Scan for the cell matching the given text and deliver its [X, Y] coordinate at center. 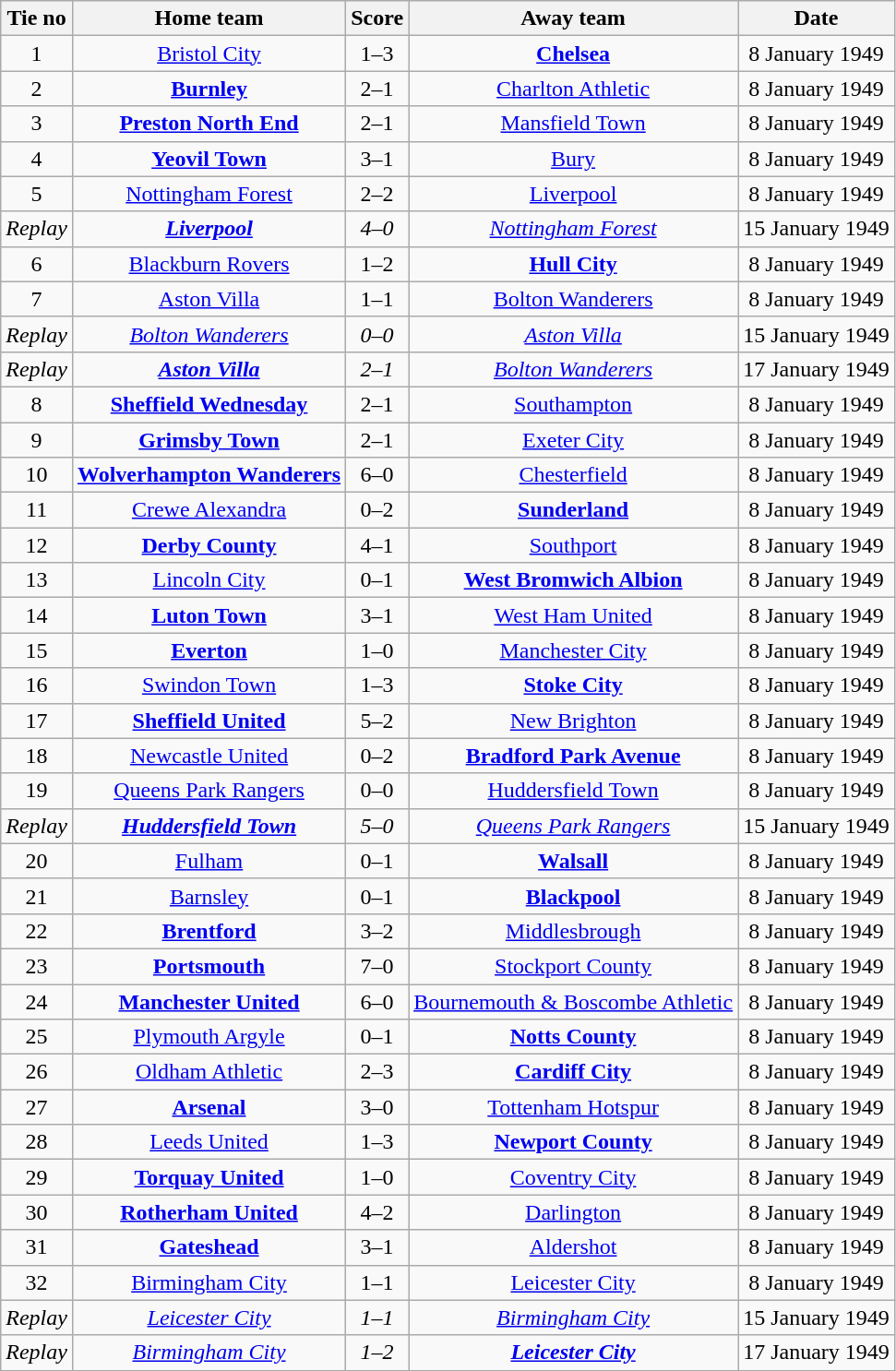
Rotherham United [209, 1212]
Exeter City [574, 440]
Manchester City [574, 650]
27 [37, 1107]
8 [37, 404]
3–2 [377, 931]
19 [37, 791]
Hull City [574, 264]
Newcastle United [209, 756]
18 [37, 756]
Plymouth Argyle [209, 1037]
11 [37, 510]
Leeds United [209, 1142]
Score [377, 18]
Cardiff City [574, 1072]
3–0 [377, 1107]
Lincoln City [209, 580]
2–3 [377, 1072]
9 [37, 440]
29 [37, 1177]
Grimsby Town [209, 440]
New Brighton [574, 721]
Crewe Alexandra [209, 510]
Blackburn Rovers [209, 264]
Swindon Town [209, 685]
Bournemouth & Boscombe Athletic [574, 1001]
24 [37, 1001]
Notts County [574, 1037]
Blackpool [574, 896]
Bradford Park Avenue [574, 756]
15 [37, 650]
Charlton Athletic [574, 89]
Tie no [37, 18]
Sunderland [574, 510]
23 [37, 966]
12 [37, 545]
Bury [574, 159]
10 [37, 475]
2 [37, 89]
Burnley [209, 89]
Coventry City [574, 1177]
Barnsley [209, 896]
Portsmouth [209, 966]
Torquay United [209, 1177]
Bristol City [209, 54]
2–2 [377, 194]
22 [37, 931]
28 [37, 1142]
3 [37, 124]
20 [37, 861]
Away team [574, 18]
Brentford [209, 931]
5 [37, 194]
Derby County [209, 545]
Everton [209, 650]
4–1 [377, 545]
Mansfield Town [574, 124]
6 [37, 264]
25 [37, 1037]
Sheffield United [209, 721]
7–0 [377, 966]
26 [37, 1072]
5–0 [377, 826]
Walsall [574, 861]
7 [37, 299]
Middlesbrough [574, 931]
Darlington [574, 1212]
5–2 [377, 721]
30 [37, 1212]
Gateshead [209, 1247]
4–2 [377, 1212]
1 [37, 54]
Luton Town [209, 615]
West Bromwich Albion [574, 580]
Aldershot [574, 1247]
4–0 [377, 229]
Manchester United [209, 1001]
Wolverhampton Wanderers [209, 475]
13 [37, 580]
Home team [209, 18]
Tottenham Hotspur [574, 1107]
21 [37, 896]
17 [37, 721]
Chelsea [574, 54]
Newport County [574, 1142]
4 [37, 159]
31 [37, 1247]
Stoke City [574, 685]
Arsenal [209, 1107]
Southport [574, 545]
16 [37, 685]
Yeovil Town [209, 159]
Preston North End [209, 124]
Southampton [574, 404]
Stockport County [574, 966]
14 [37, 615]
Fulham [209, 861]
Chesterfield [574, 475]
Date [817, 18]
Sheffield Wednesday [209, 404]
32 [37, 1282]
Oldham Athletic [209, 1072]
West Ham United [574, 615]
